Search for the cell housing the specified text and yield its (X, Y) center coordinate. 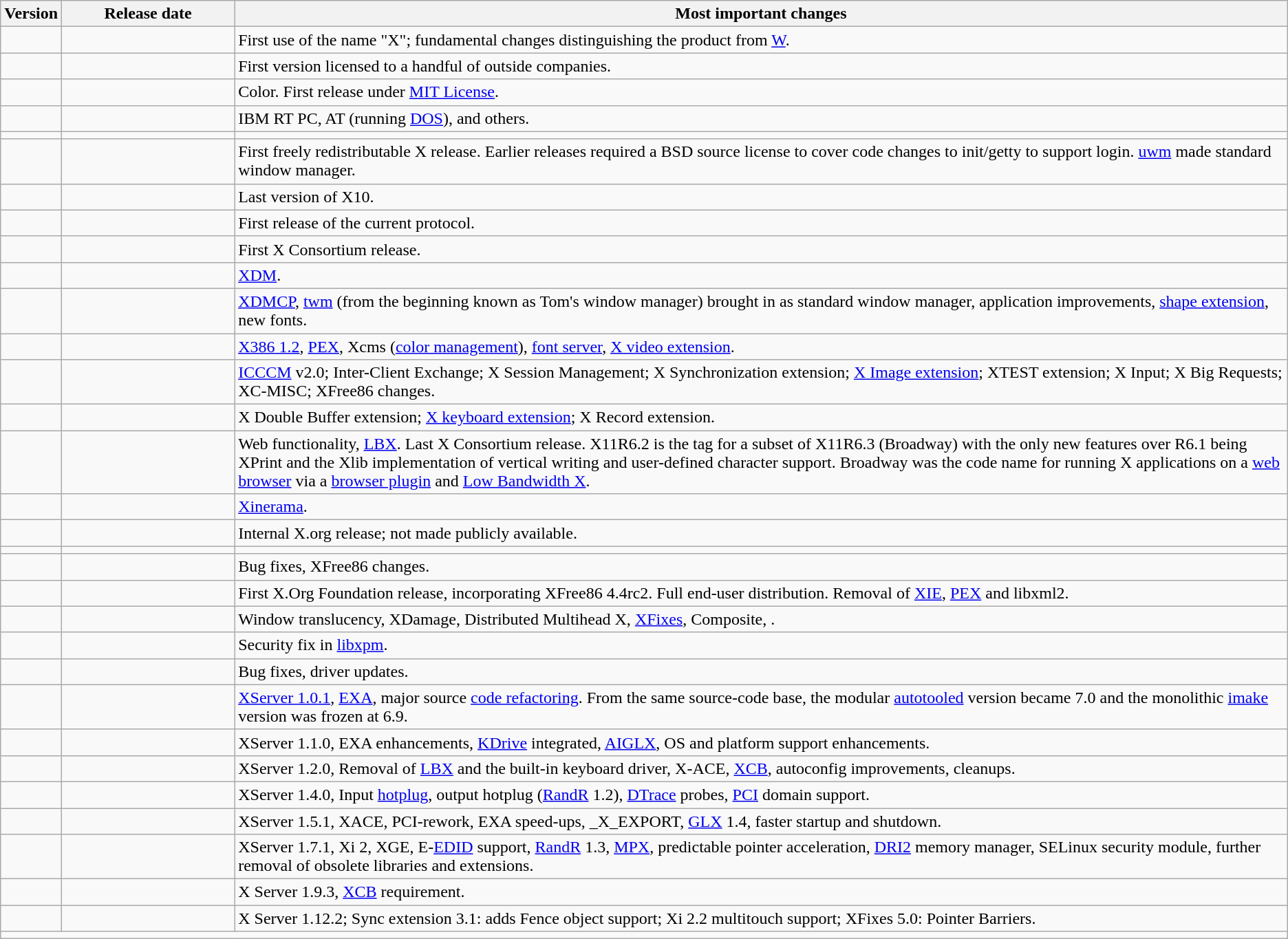
Window translucency, XDamage, Distributed Multihead X, XFixes, Composite, . (761, 619)
XServer 1.2.0, Removal of LBX and the built-in keyboard driver, X-ACE, XCB, autoconfig improvements, cleanups. (761, 768)
First X Consortium release. (761, 249)
XDM. (761, 275)
First version licensed to a handful of outside companies. (761, 66)
Bug fixes, XFree86 changes. (761, 567)
Color. First release under MIT License. (761, 92)
Version (32, 14)
XServer 1.1.0, EXA enhancements, KDrive integrated, AIGLX, OS and platform support enhancements. (761, 742)
Xinerama. (761, 507)
XServer 1.5.1, XACE, PCI-rework, EXA speed-ups, _X_EXPORT, GLX 1.4, faster startup and shutdown. (761, 821)
X Double Buffer extension; X keyboard extension; X Record extension. (761, 418)
Bug fixes, driver updates. (761, 671)
Last version of X10. (761, 197)
Security fix in libxpm. (761, 645)
Release date (149, 14)
Most important changes (761, 14)
First use of the name "X"; fundamental changes distinguishing the product from W. (761, 40)
XServer 1.4.0, Input hotplug, output hotplug (RandR 1.2), DTrace probes, PCI domain support. (761, 795)
Internal X.org release; not made publicly available. (761, 533)
IBM RT PC, AT (running DOS), and others. (761, 118)
X Server 1.12.2; Sync extension 3.1: adds Fence object support; Xi 2.2 multitouch support; XFixes 5.0: Pointer Barriers. (761, 918)
X Server 1.9.3, XCB requirement. (761, 892)
First X.Org Foundation release, incorporating XFree86 4.4rc2. Full end-user distribution. Removal of XIE, PEX and libxml2. (761, 593)
First release of the current protocol. (761, 223)
X386 1.2, PEX, Xcms (color management), font server, X video extension. (761, 346)
